Extract the [X, Y] coordinate from the center of the cell holding the provided text.  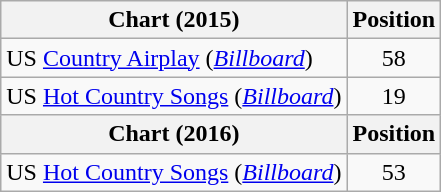
53 [394, 172]
Chart (2016) [174, 134]
19 [394, 96]
US Country Airplay (Billboard) [174, 58]
Chart (2015) [174, 20]
58 [394, 58]
